Find where the given text appears and provide that cell's center as (x, y) coordinate. 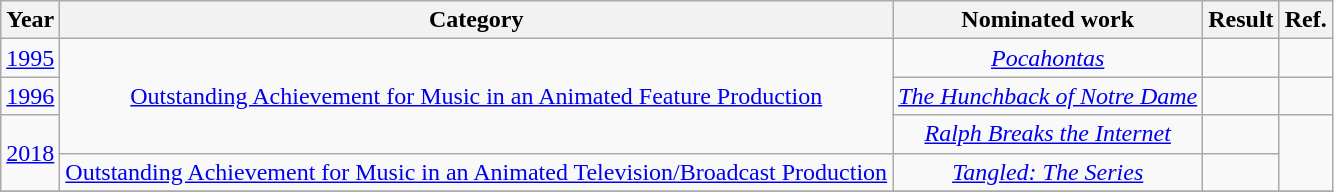
Ralph Breaks the Internet (1048, 134)
1996 (30, 96)
Outstanding Achievement for Music in an Animated Television/Broadcast Production (476, 172)
Nominated work (1048, 20)
Outstanding Achievement for Music in an Animated Feature Production (476, 96)
Tangled: The Series (1048, 172)
Result (1241, 20)
Year (30, 20)
1995 (30, 58)
The Hunchback of Notre Dame (1048, 96)
Category (476, 20)
Pocahontas (1048, 58)
Ref. (1306, 20)
2018 (30, 153)
